Locate the cell with the specified text and output its (x, y) center coordinate. 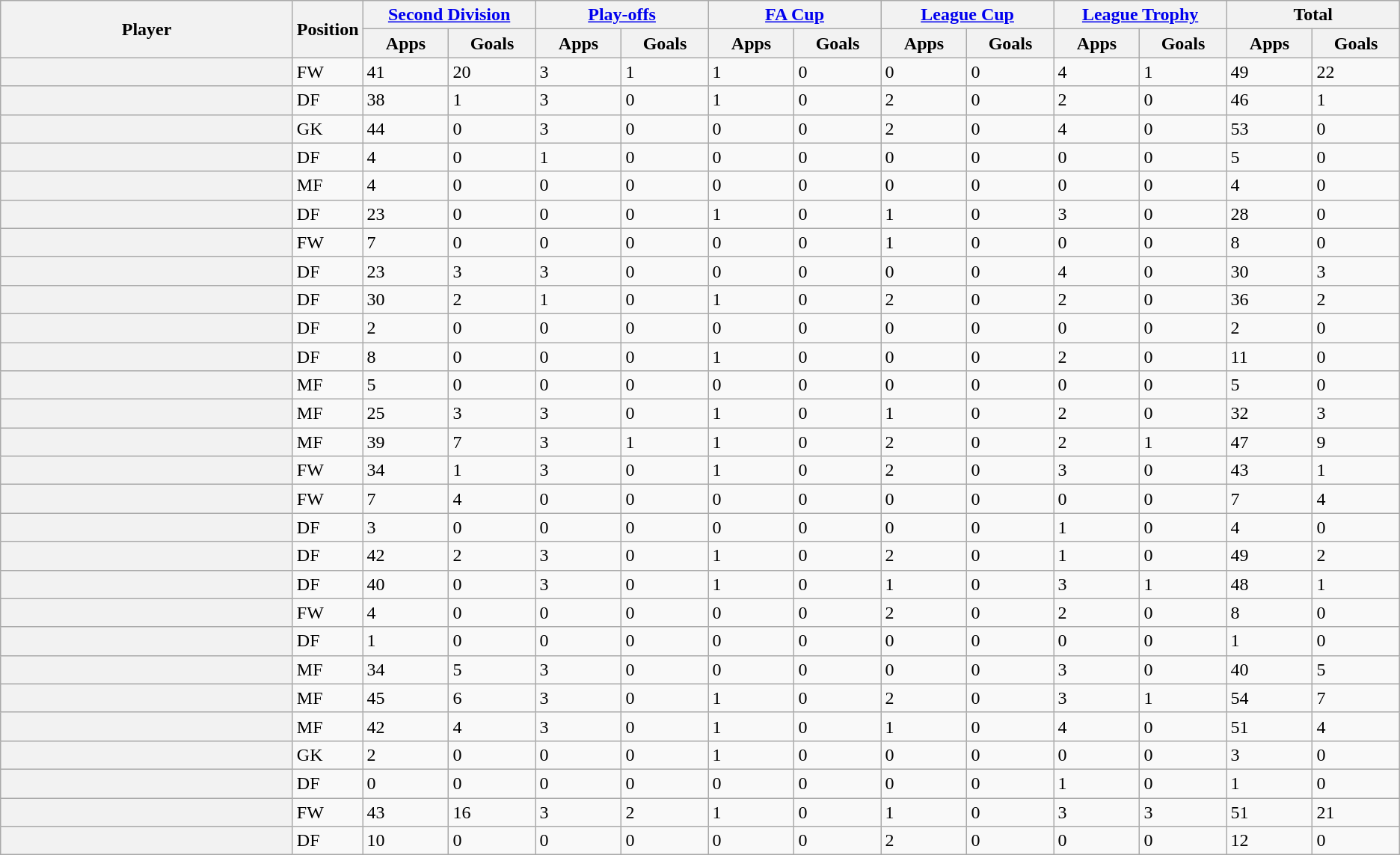
32 (1270, 414)
47 (1270, 442)
54 (1270, 698)
Play-offs (622, 15)
10 (405, 841)
53 (1270, 129)
20 (492, 72)
11 (1270, 357)
25 (405, 414)
48 (1270, 584)
38 (405, 100)
12 (1270, 841)
Second Division (449, 15)
39 (405, 442)
45 (405, 698)
36 (1270, 299)
6 (492, 698)
Player (147, 29)
21 (1356, 812)
22 (1356, 72)
41 (405, 72)
Position (328, 29)
Total (1313, 15)
46 (1270, 100)
28 (1270, 214)
16 (492, 812)
FA Cup (794, 15)
League Trophy (1140, 15)
9 (1356, 442)
League Cup (968, 15)
44 (405, 129)
